From the cell containing the given text, extract its center point as (X, Y) coordinate. 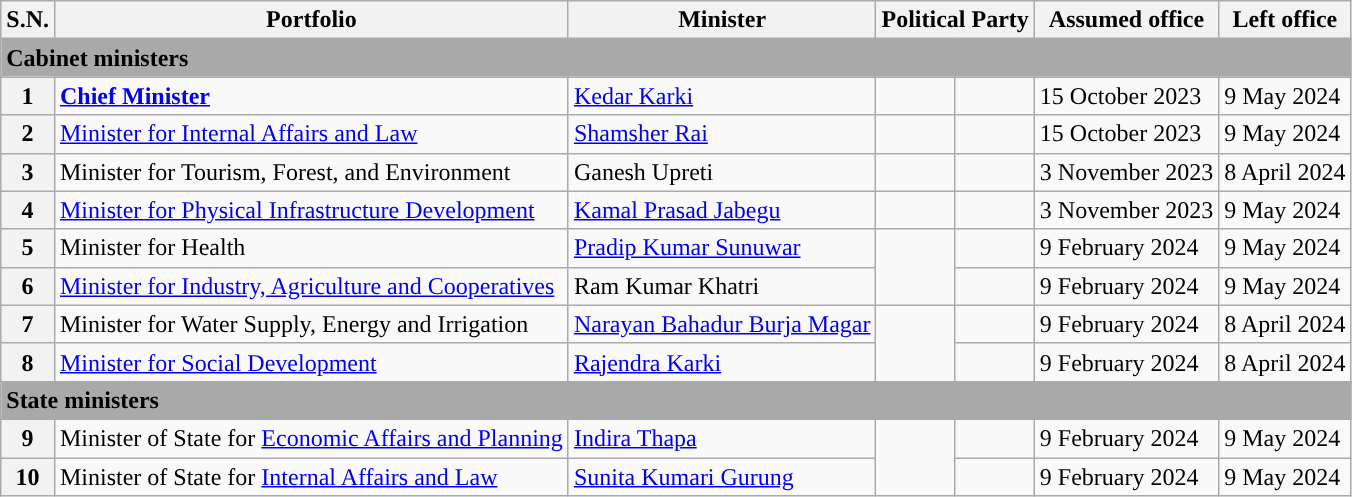
Sunita Kumari Gurung (722, 477)
Ganesh Upreti (722, 172)
Kamal Prasad Jabegu (722, 210)
8 (28, 362)
Kedar Karki (722, 96)
6 (28, 286)
9 (28, 438)
Minister for Social Development (311, 362)
Rajendra Karki (722, 362)
Chief Minister (311, 96)
Narayan Bahadur Burja Magar (722, 324)
3 (28, 172)
4 (28, 210)
Minister for Internal Affairs and Law (311, 134)
Political Party (955, 20)
Indira Thapa (722, 438)
1 (28, 96)
10 (28, 477)
Pradip Kumar Sunuwar (722, 248)
2 (28, 134)
Cabinet ministers (676, 58)
Assumed office (1126, 20)
Minister for Health (311, 248)
7 (28, 324)
Minister for Industry, Agriculture and Cooperatives (311, 286)
Minister (722, 20)
S.N. (28, 20)
Minister for Tourism, Forest, and Environment (311, 172)
Minister for Physical Infrastructure Development (311, 210)
Portfolio (311, 20)
State ministers (676, 400)
5 (28, 248)
Ram Kumar Khatri (722, 286)
Minister for Water Supply, Energy and Irrigation (311, 324)
Minister of State for Internal Affairs and Law (311, 477)
Left office (1285, 20)
Shamsher Rai (722, 134)
Minister of State for Economic Affairs and Planning (311, 438)
